Identify which cell holds the provided text, then report its [X, Y] central coordinate. 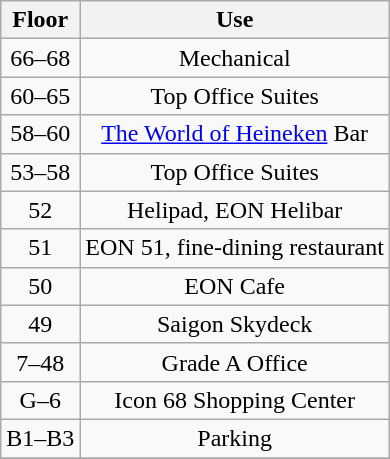
Floor [40, 20]
7–48 [40, 362]
EON 51, fine-dining restaurant [235, 248]
B1–B3 [40, 438]
66–68 [40, 58]
The World of Heineken Bar [235, 134]
60–65 [40, 96]
Saigon Skydeck [235, 324]
50 [40, 286]
Mechanical [235, 58]
Parking [235, 438]
51 [40, 248]
Grade A Office [235, 362]
Helipad, EON Helibar [235, 210]
G–6 [40, 400]
EON Cafe [235, 286]
58–60 [40, 134]
Use [235, 20]
52 [40, 210]
49 [40, 324]
Icon 68 Shopping Center [235, 400]
53–58 [40, 172]
